For the text-containing cell, return its midpoint in (X, Y) coordinate format. 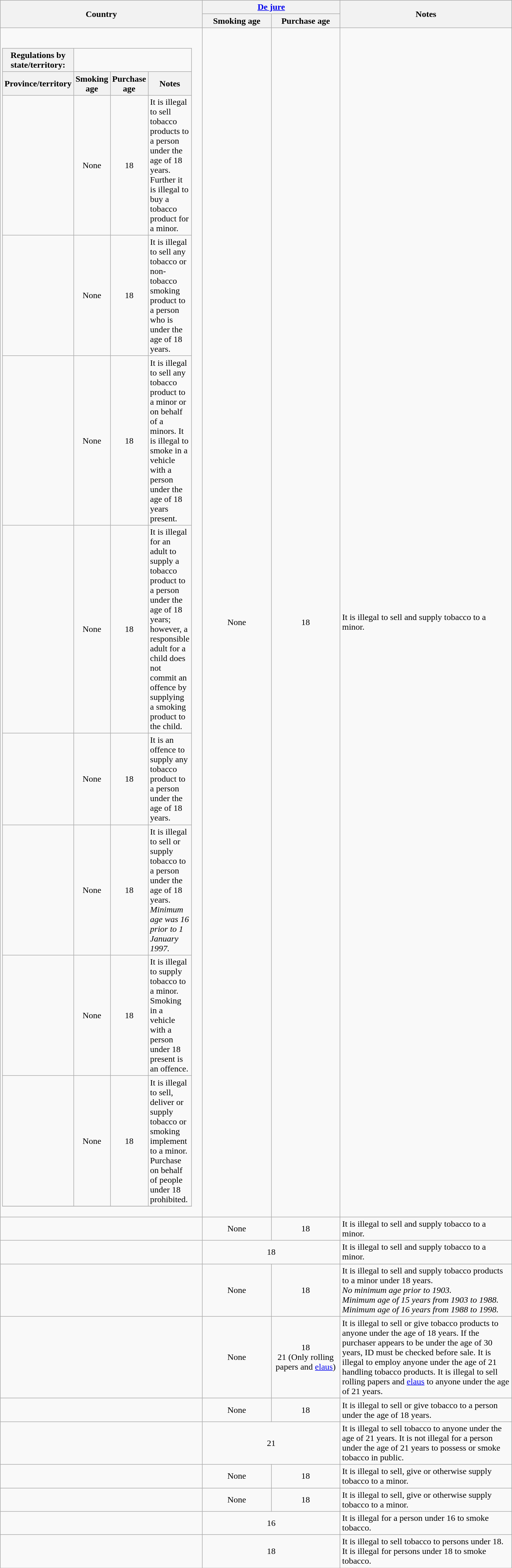
It is illegal for a person under 16 to smoke tobacco. (426, 1523)
It is illegal to sell or supply tobacco to a person under the age of 18 years.Minimum age was 16 prior to 1 January 1997. (170, 890)
De jure (271, 7)
It is illegal to sell, deliver or supply tobacco or smoking implement to a minor. Purchase on behalf of people under 18 prohibited. (170, 1141)
It is illegal to sell or give tobacco to a person under the age of 18 years. (426, 1410)
It is illegal to sell tobacco to persons under 18. It is illegal for persons under 18 to smoke tobacco. (426, 1551)
21 (271, 1443)
16 (271, 1523)
1821 (Only rolling papers and elaus) (306, 1357)
It is illegal to supply tobacco to a minor. Smoking in a vehicle with a person under 18 present is an offence. (170, 1015)
It is illegal to sell tobacco products to a person under the age of 18 years. Further it is illegal to buy a tobacco product for a minor. (170, 165)
Regulations by state/territory: (38, 60)
Country (102, 14)
It is illegal to sell any tobacco or non-tobacco smoking product to a person who is under the age of 18 years. (170, 295)
Province/territory (38, 84)
It is an offence to supply any tobacco product to a person under the age of 18 years. (170, 779)
